Search for the cell housing the specified text and yield its [X, Y] center coordinate. 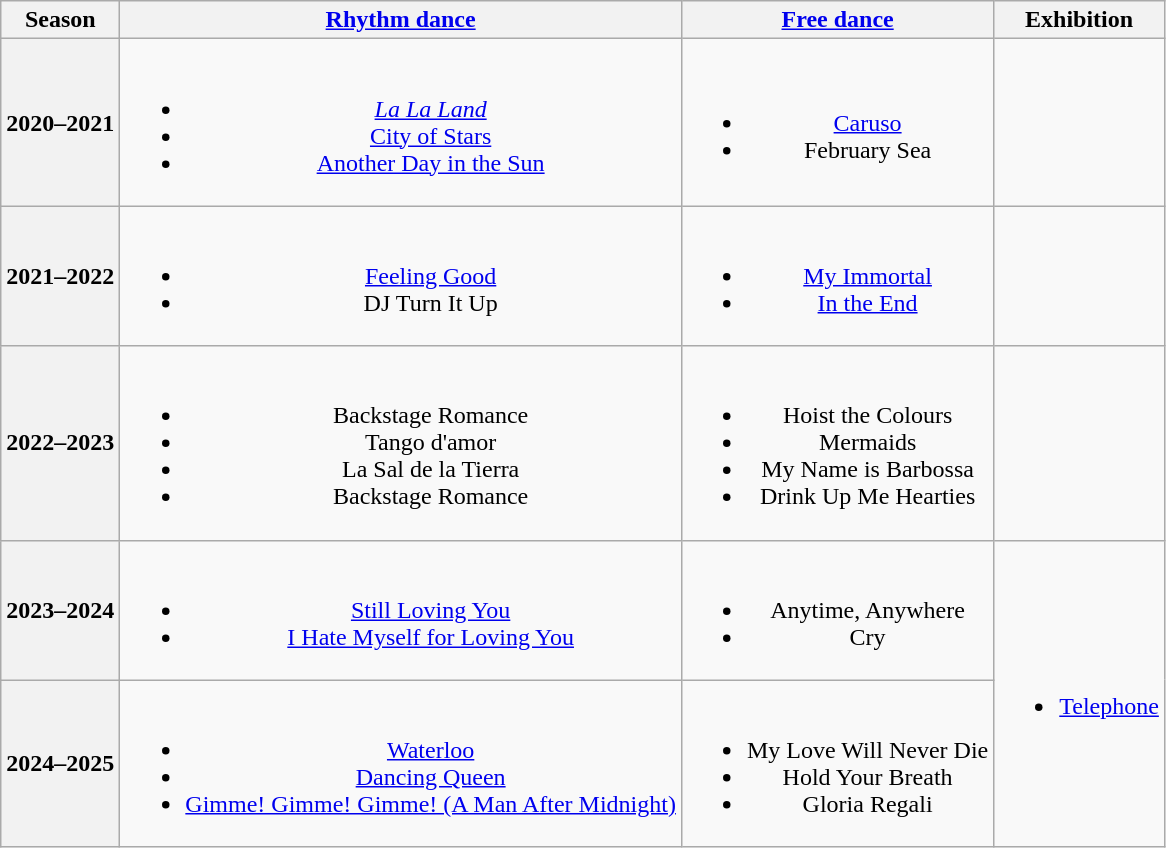
Caruso February Sea [837, 122]
Telephone [1080, 694]
Free dance [837, 20]
Hoist the Colours Mermaids My Name is Barbossa Drink Up Me Hearties [837, 443]
Anytime, Anywhere Cry [837, 610]
My Immortal In the End [837, 276]
WaterlooDancing QueenGimme! Gimme! Gimme! (A Man After Midnight) [401, 764]
2022–2023 [60, 443]
Feeling Good DJ Turn It Up [401, 276]
2020–2021 [60, 122]
Rhythm dance [401, 20]
2023–2024 [60, 610]
Season [60, 20]
2021–2022 [60, 276]
Still Loving You I Hate Myself for Loving You [401, 610]
Exhibition [1080, 20]
2024–2025 [60, 764]
La La Land City of Stars Another Day in the Sun [401, 122]
My Love Will Never Die Hold Your Breath Gloria Regali [837, 764]
Backstage Romance Tango d'amor La Sal de la Tierra Backstage Romance [401, 443]
